Locate the cell with the specified text and output its [X, Y] center coordinate. 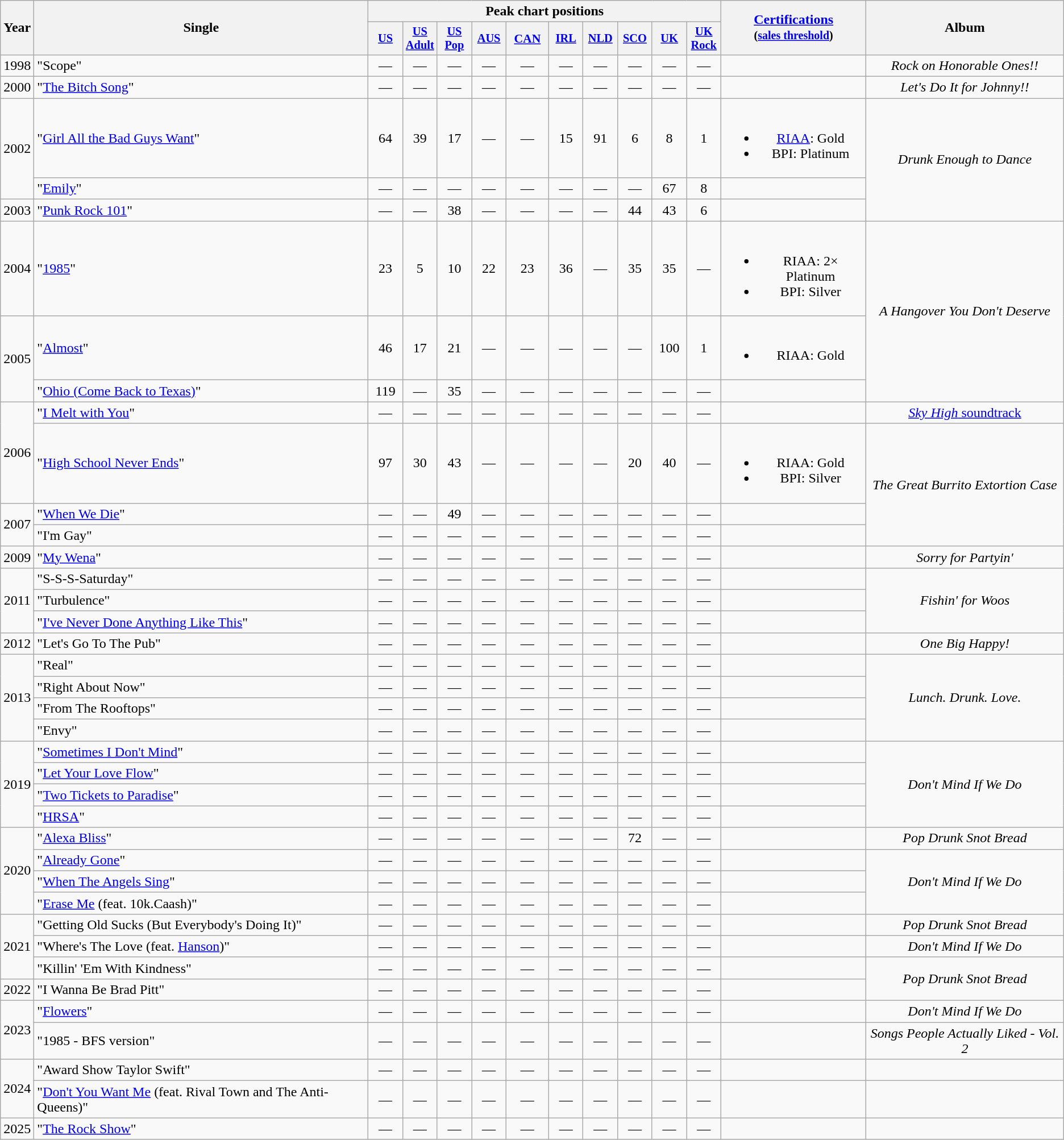
67 [670, 189]
2013 [17, 698]
"I Melt with You" [201, 413]
Lunch. Drunk. Love. [965, 698]
Certifications(sales threshold) [793, 28]
"1985 - BFS version" [201, 1041]
38 [455, 210]
2020 [17, 871]
"Real" [201, 665]
2006 [17, 452]
Rock on Honorable Ones!! [965, 65]
2019 [17, 784]
15 [566, 138]
20 [635, 463]
IRL [566, 39]
UKRock [704, 39]
"Alexa Bliss" [201, 838]
One Big Happy! [965, 643]
"Scope" [201, 65]
30 [419, 463]
"From The Rooftops" [201, 709]
RIAA: 2× PlatinumBPI: Silver [793, 268]
2021 [17, 946]
Drunk Enough to Dance [965, 160]
"The Bitch Song" [201, 88]
100 [670, 348]
2004 [17, 268]
"Punk Rock 101" [201, 210]
36 [566, 268]
Year [17, 28]
"I Wanna Be Brad Pitt" [201, 989]
"High School Never Ends" [201, 463]
"1985" [201, 268]
64 [385, 138]
Fishin' for Woos [965, 600]
21 [455, 348]
"HRSA" [201, 817]
"I'm Gay" [201, 535]
"Let Your Love Flow" [201, 773]
40 [670, 463]
"Don't You Want Me (feat. Rival Town and The Anti-Queens)" [201, 1099]
"Already Gone" [201, 860]
39 [419, 138]
"When The Angels Sing" [201, 881]
RIAA: GoldBPI: Silver [793, 463]
2011 [17, 600]
46 [385, 348]
"Killin' 'Em With Kindness" [201, 968]
"When We Die" [201, 514]
"Turbulence" [201, 600]
Sorry for Partyin' [965, 557]
SCO [635, 39]
UK [670, 39]
"Almost" [201, 348]
5 [419, 268]
"Right About Now" [201, 687]
2005 [17, 359]
2022 [17, 989]
"Ohio (Come Back to Texas)" [201, 391]
2003 [17, 210]
"I've Never Done Anything Like This" [201, 622]
"Girl All the Bad Guys Want" [201, 138]
Let's Do It for Johnny!! [965, 88]
"Erase Me (feat. 10k.Caash)" [201, 903]
Album [965, 28]
A Hangover You Don't Deserve [965, 311]
USPop [455, 39]
91 [600, 138]
2023 [17, 1030]
2002 [17, 149]
10 [455, 268]
Single [201, 28]
"Two Tickets to Paradise" [201, 795]
49 [455, 514]
"The Rock Show" [201, 1129]
Songs People Actually Liked - Vol. 2 [965, 1041]
2024 [17, 1089]
119 [385, 391]
Peak chart positions [545, 11]
"Where's The Love (feat. Hanson)" [201, 946]
"S-S-S-Saturday" [201, 579]
72 [635, 838]
"Let's Go To The Pub" [201, 643]
2012 [17, 643]
CAN [527, 39]
The Great Burrito Extortion Case [965, 485]
2025 [17, 1129]
2009 [17, 557]
USAdult [419, 39]
97 [385, 463]
RIAA: Gold [793, 348]
AUS [489, 39]
"Award Show Taylor Swift" [201, 1070]
"Envy" [201, 730]
Sky High soundtrack [965, 413]
"Getting Old Sucks (But Everybody's Doing It)" [201, 925]
22 [489, 268]
NLD [600, 39]
RIAA: GoldBPI: Platinum [793, 138]
1998 [17, 65]
2000 [17, 88]
2007 [17, 525]
"Flowers" [201, 1012]
"Sometimes I Don't Mind" [201, 752]
"My Wena" [201, 557]
"Emily" [201, 189]
US [385, 39]
44 [635, 210]
